Scan for the cell matching the given text and deliver its (x, y) coordinate at center. 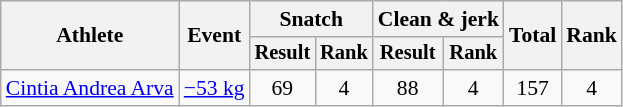
Event (214, 36)
157 (532, 88)
Clean & jerk (438, 19)
Cintia Andrea Arva (90, 88)
Total (532, 36)
88 (408, 88)
Snatch (312, 19)
69 (283, 88)
−53 kg (214, 88)
Athlete (90, 36)
